Return the [X, Y] coordinate for the center point of the cell that contains the specified text.  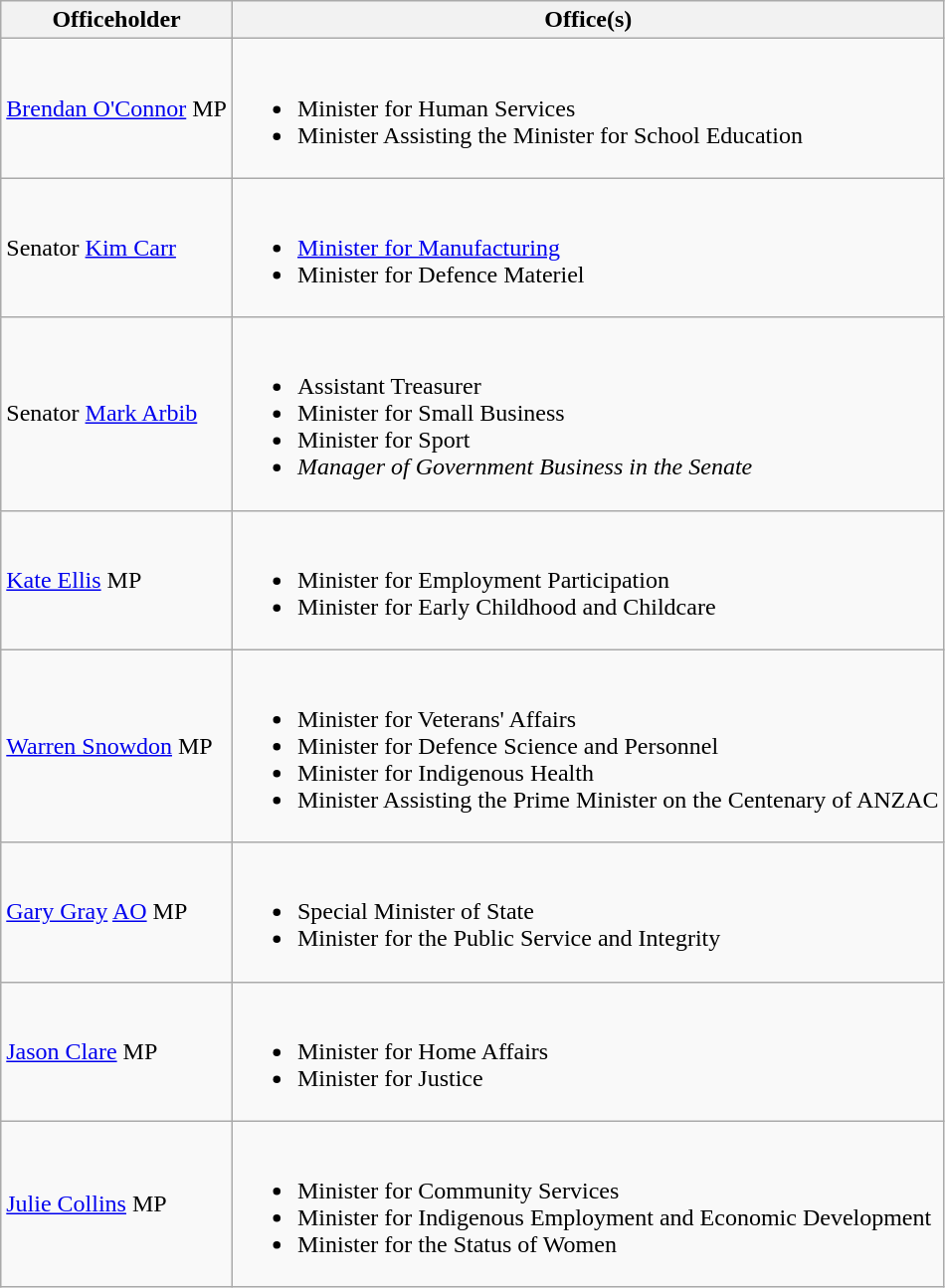
Minister for ManufacturingMinister for Defence Materiel [588, 248]
Assistant TreasurerMinister for Small BusinessMinister for SportManager of Government Business in the Senate [588, 414]
Special Minister of StateMinister for the Public Service and Integrity [588, 912]
Office(s) [588, 20]
Minister for Human ServicesMinister Assisting the Minister for School Education [588, 108]
Gary Gray AO MP [117, 912]
Senator Mark Arbib [117, 414]
Officeholder [117, 20]
Julie Collins MP [117, 1203]
Minister for Home AffairsMinister for Justice [588, 1051]
Minister for Community ServicesMinister for Indigenous Employment and Economic DevelopmentMinister for the Status of Women [588, 1203]
Brendan O'Connor MP [117, 108]
Kate Ellis MP [117, 580]
Minister for Employment ParticipationMinister for Early Childhood and Childcare [588, 580]
Senator Kim Carr [117, 248]
Warren Snowdon MP [117, 746]
Jason Clare MP [117, 1051]
